Provide the (X, Y) coordinate of the cell's center where the given text is located.  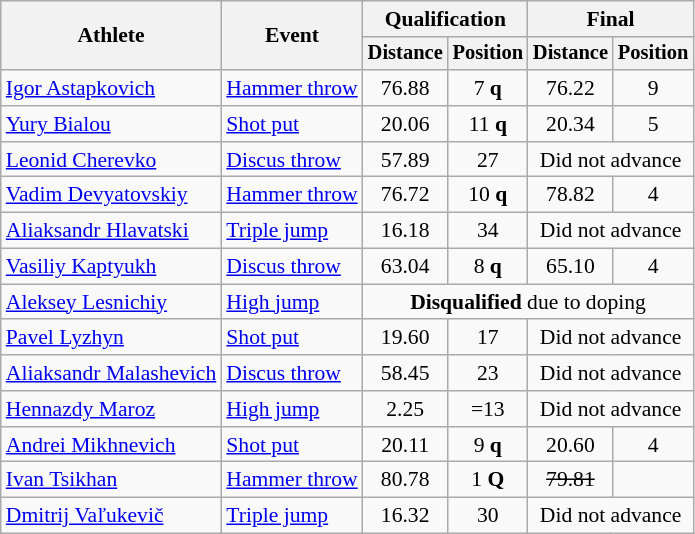
57.89 (406, 160)
Qualification (446, 19)
Andrei Mikhnevich (112, 445)
Disqualified due to doping (528, 302)
Event (292, 36)
20.11 (406, 445)
78.82 (570, 195)
Yury Bialou (112, 124)
20.06 (406, 124)
Vadim Devyatovskiy (112, 195)
2.25 (406, 409)
Dmitrij Vaľukevič (112, 516)
Aleksey Lesnichiy (112, 302)
Leonid Cherevko (112, 160)
=13 (488, 409)
1 Q (488, 480)
9 (653, 88)
Igor Astapkovich (112, 88)
17 (488, 338)
27 (488, 160)
76.22 (570, 88)
79.81 (570, 480)
58.45 (406, 373)
Hennazdy Maroz (112, 409)
Ivan Tsikhan (112, 480)
9 q (488, 445)
10 q (488, 195)
76.72 (406, 195)
34 (488, 231)
63.04 (406, 267)
8 q (488, 267)
23 (488, 373)
76.88 (406, 88)
16.32 (406, 516)
30 (488, 516)
Aliaksandr Malashevich (112, 373)
Pavel Lyzhyn (112, 338)
20.34 (570, 124)
5 (653, 124)
20.60 (570, 445)
19.60 (406, 338)
65.10 (570, 267)
80.78 (406, 480)
7 q (488, 88)
11 q (488, 124)
Athlete (112, 36)
Aliaksandr Hlavatski (112, 231)
Final (610, 19)
Vasiliy Kaptyukh (112, 267)
16.18 (406, 231)
